Search for the cell housing the specified text and yield its [X, Y] center coordinate. 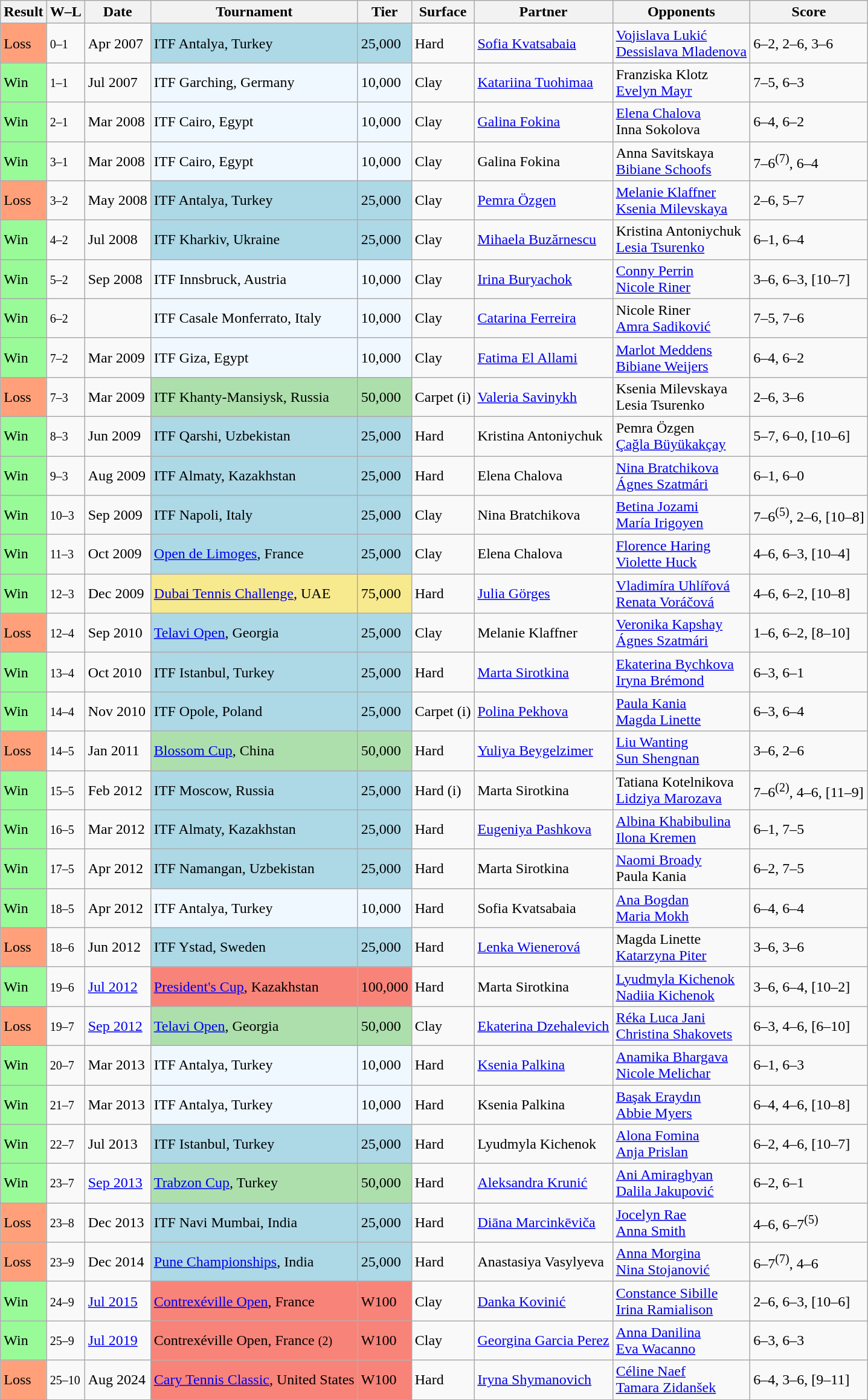
7–5, 7–6 [809, 318]
Jan 2011 [117, 750]
Blossom Cup, China [254, 750]
Georgina Garcia Perez [544, 1340]
2–6, 5–7 [809, 201]
Alona Fomina Anja Prislan [681, 1144]
7–6(7), 6–4 [809, 161]
6–4, 3–6, [9–11] [809, 1380]
Score [809, 12]
6–4, 6–4 [809, 908]
Irina Buryachok [544, 279]
Albina Khabibulina Ilona Kremen [681, 829]
Lyudmyla Kichenok [544, 1144]
Jocelyn Rae Anna Smith [681, 1223]
ITF Casale Monferrato, Italy [254, 318]
Magda Linette Katarzyna Piter [681, 947]
ITF Qarshi, Uzbekistan [254, 436]
10–3 [65, 515]
Surface [443, 12]
Lyudmyla Kichenok Nadiia Kichenok [681, 986]
May 2008 [117, 201]
6–2, 4–6, [10–7] [809, 1144]
19–7 [65, 1026]
6–3, 4–6, [6–10] [809, 1026]
Anastasiya Vasylyeva [544, 1262]
Başak Eraydın Abbie Myers [681, 1105]
W–L [65, 12]
Polina Pekhova [544, 712]
8–3 [65, 436]
3–1 [65, 161]
Mar 2012 [117, 829]
Jul 2008 [117, 239]
Kristina Antoniychuk Lesia Tsurenko [681, 239]
2–6, 6–3, [10–6] [809, 1302]
Oct 2009 [117, 555]
Jul 2015 [117, 1302]
ITF Ystad, Sweden [254, 947]
4–6, 6–3, [10–4] [809, 555]
ITF Opole, Poland [254, 712]
Anna Savitskaya Bibiane Schoofs [681, 161]
Nina Bratchikova Ágnes Szatmári [681, 475]
Feb 2012 [117, 790]
21–7 [65, 1105]
1–1 [65, 82]
Jun 2009 [117, 436]
Nov 2010 [117, 712]
7–2 [65, 358]
13–4 [65, 672]
25–10 [65, 1380]
14–4 [65, 712]
23–9 [65, 1262]
3–6, 6–3, [10–7] [809, 279]
6–4, 4–6, [10–8] [809, 1105]
Sep 2008 [117, 279]
Contrexéville Open, France (2) [254, 1340]
6–1, 6–0 [809, 475]
ITF Namangan, Uzbekistan [254, 869]
2–6, 3–6 [809, 396]
Sep 2009 [117, 515]
Mihaela Buzărnescu [544, 239]
Sep 2010 [117, 633]
4–6, 6–2, [10–8] [809, 593]
14–5 [65, 750]
22–7 [65, 1144]
Paula Kania Magda Linette [681, 712]
Tournament [254, 12]
Melanie Klaffner Ksenia Milevskaya [681, 201]
Jul 2019 [117, 1340]
Florence Haring Violette Huck [681, 555]
ITF Moscow, Russia [254, 790]
Dec 2009 [117, 593]
Conny Perrin Nicole Riner [681, 279]
ITF Napoli, Italy [254, 515]
Vladimíra Uhlířová Renata Voráčová [681, 593]
Elena Chalova Inna Sokolova [681, 122]
3–6, 2–6 [809, 750]
ITF Khanty-Mansiysk, Russia [254, 396]
Jul 2012 [117, 986]
18–6 [65, 947]
Ana Bogdan Maria Mokh [681, 908]
Vojislava Lukić Dessislava Mladenova [681, 44]
Dec 2013 [117, 1223]
7–5, 6–3 [809, 82]
6–2, 7–5 [809, 869]
Katariina Tuohimaa [544, 82]
Dubai Tennis Challenge, UAE [254, 593]
5–2 [65, 279]
Naomi Broady Paula Kania [681, 869]
Betina Jozami María Irigoyen [681, 515]
0–1 [65, 44]
12–3 [65, 593]
Partner [544, 12]
15–5 [65, 790]
Open de Limoges, France [254, 555]
17–5 [65, 869]
Ekaterina Bychkova Iryna Brémond [681, 672]
Dec 2014 [117, 1262]
ITF Garching, Germany [254, 82]
Pemra Özgen [544, 201]
6–3, 6–1 [809, 672]
Result [24, 12]
Céline Naef Tamara Zidanšek [681, 1380]
Nicole Riner Amra Sadiković [681, 318]
Constance Sibille Irina Ramialison [681, 1302]
Anamika Bhargava Nicole Melichar [681, 1065]
2–1 [65, 122]
Liu Wanting Sun Shengnan [681, 750]
Sep 2012 [117, 1026]
Lenka Wienerová [544, 947]
6–1, 6–3 [809, 1065]
6–2, 2–6, 3–6 [809, 44]
ITF Innsbruck, Austria [254, 279]
Marlot Meddens Bibiane Weijers [681, 358]
Contrexéville Open, France [254, 1302]
Anna Morgina Nina Stojanović [681, 1262]
Catarina Ferreira [544, 318]
Date [117, 12]
7–6(5), 2–6, [10–8] [809, 515]
Eugeniya Pashkova [544, 829]
4–2 [65, 239]
Hard (i) [443, 790]
Ani Amiraghyan Dalila Jakupović [681, 1183]
Trabzon Cup, Turkey [254, 1183]
20–7 [65, 1065]
Oct 2010 [117, 672]
Yuliya Beygelzimer [544, 750]
Tier [384, 12]
ITF Kharkiv, Ukraine [254, 239]
6–1, 7–5 [809, 829]
Jul 2007 [117, 82]
Melanie Klaffner [544, 633]
3–2 [65, 201]
Sep 2013 [117, 1183]
ITF Giza, Egypt [254, 358]
Aleksandra Krunić [544, 1183]
25–9 [65, 1340]
3–6, 6–4, [10–2] [809, 986]
23–7 [65, 1183]
Opponents [681, 12]
1–6, 6–2, [8–10] [809, 633]
Diāna Marcinkēviča [544, 1223]
6–3, 6–3 [809, 1340]
Nina Bratchikova [544, 515]
Pune Championships, India [254, 1262]
Apr 2007 [117, 44]
Réka Luca Jani Christina Shakovets [681, 1026]
12–4 [65, 633]
Valeria Savinykh [544, 396]
ITF Navi Mumbai, India [254, 1223]
6–7(7), 4–6 [809, 1262]
6–1, 6–4 [809, 239]
18–5 [65, 908]
16–5 [65, 829]
4–6, 6–7(5) [809, 1223]
Kristina Antoniychuk [544, 436]
Pemra Özgen Çağla Büyükakçay [681, 436]
Jul 2013 [117, 1144]
6–2, 6–1 [809, 1183]
75,000 [384, 593]
11–3 [65, 555]
Franziska Klotz Evelyn Mayr [681, 82]
100,000 [384, 986]
3–6, 3–6 [809, 947]
Aug 2024 [117, 1380]
7–3 [65, 396]
Jun 2012 [117, 947]
Ksenia Milevskaya Lesia Tsurenko [681, 396]
Ekaterina Dzehalevich [544, 1026]
Anna Danilina Eva Wacanno [681, 1340]
24–9 [65, 1302]
9–3 [65, 475]
Iryna Shymanovich [544, 1380]
Danka Kovinić [544, 1302]
19–6 [65, 986]
Cary Tennis Classic, United States [254, 1380]
Aug 2009 [117, 475]
Tatiana Kotelnikova Lidziya Marozava [681, 790]
6–2 [65, 318]
6–3, 6–4 [809, 712]
23–8 [65, 1223]
Fatima El Allami [544, 358]
5–7, 6–0, [10–6] [809, 436]
Julia Görges [544, 593]
President's Cup, Kazakhstan [254, 986]
Veronika Kapshay Ágnes Szatmári [681, 633]
7–6(2), 4–6, [11–9] [809, 790]
